Extract the [X, Y] coordinate from the center of the cell holding the provided text.  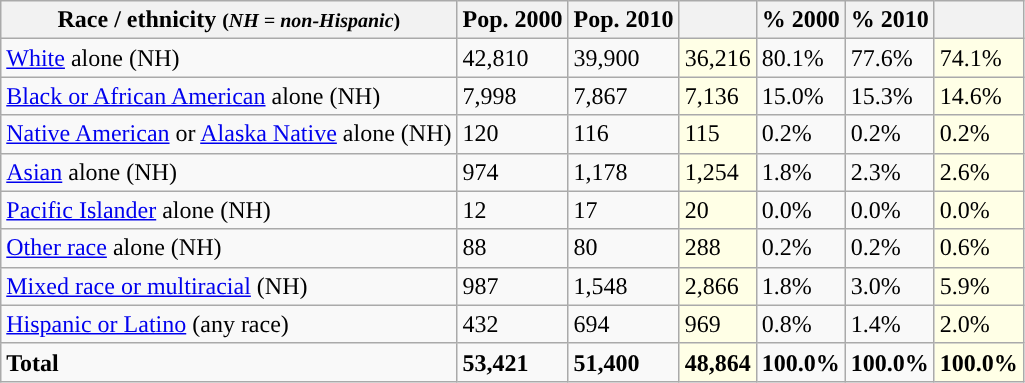
42,810 [512, 58]
1,178 [624, 172]
12 [512, 210]
53,421 [512, 362]
969 [718, 324]
2.6% [978, 172]
0.8% [800, 324]
15.3% [890, 96]
20 [718, 210]
17 [624, 210]
694 [624, 324]
2.3% [890, 172]
80 [624, 248]
Pop. 2010 [624, 20]
7,136 [718, 96]
74.1% [978, 58]
80.1% [800, 58]
Total [229, 362]
Pacific Islander alone (NH) [229, 210]
987 [512, 286]
1,548 [624, 286]
Mixed race or multiracial (NH) [229, 286]
Hispanic or Latino (any race) [229, 324]
48,864 [718, 362]
Other race alone (NH) [229, 248]
5.9% [978, 286]
Black or African American alone (NH) [229, 96]
1.4% [890, 324]
115 [718, 134]
% 2010 [890, 20]
432 [512, 324]
39,900 [624, 58]
51,400 [624, 362]
14.6% [978, 96]
Pop. 2000 [512, 20]
White alone (NH) [229, 58]
Native American or Alaska Native alone (NH) [229, 134]
2,866 [718, 286]
2.0% [978, 324]
Asian alone (NH) [229, 172]
15.0% [800, 96]
36,216 [718, 58]
77.6% [890, 58]
120 [512, 134]
288 [718, 248]
7,998 [512, 96]
1,254 [718, 172]
974 [512, 172]
3.0% [890, 286]
116 [624, 134]
% 2000 [800, 20]
88 [512, 248]
7,867 [624, 96]
0.6% [978, 248]
Race / ethnicity (NH = non-Hispanic) [229, 20]
